Capture the cell that displays the provided text and extract its [x, y] central coordinate. 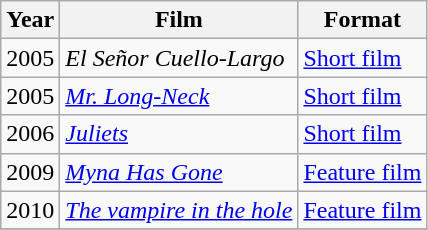
2006 [30, 134]
El Señor Cuello-Largo [179, 58]
Year [30, 20]
The vampire in the hole [179, 210]
2010 [30, 210]
Film [179, 20]
2009 [30, 172]
Myna Has Gone [179, 172]
Format [362, 20]
Mr. Long-Neck [179, 96]
Juliets [179, 134]
